Return [X, Y] of the center of cell containing provided text 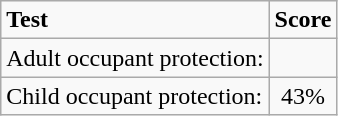
Test [135, 20]
43% [303, 96]
Adult occupant protection: [135, 58]
Child occupant protection: [135, 96]
Score [303, 20]
